Identify which cell holds the provided text, then report its (x, y) central coordinate. 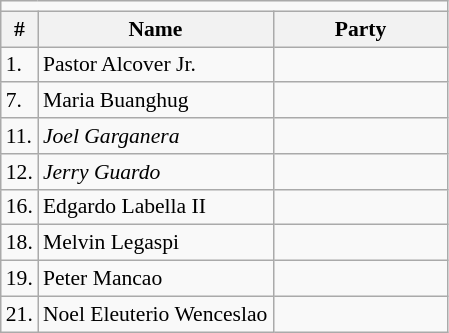
7. (20, 101)
Maria Buanghug (156, 101)
Melvin Legaspi (156, 243)
# (20, 29)
Peter Mancao (156, 279)
18. (20, 243)
12. (20, 172)
Name (156, 29)
21. (20, 314)
Noel Eleuterio Wenceslao (156, 314)
1. (20, 65)
11. (20, 136)
Pastor Alcover Jr. (156, 65)
Edgardo Labella II (156, 207)
16. (20, 207)
Joel Garganera (156, 136)
Party (360, 29)
Jerry Guardo (156, 172)
19. (20, 279)
